From the cell containing the given text, extract its center point as (x, y) coordinate. 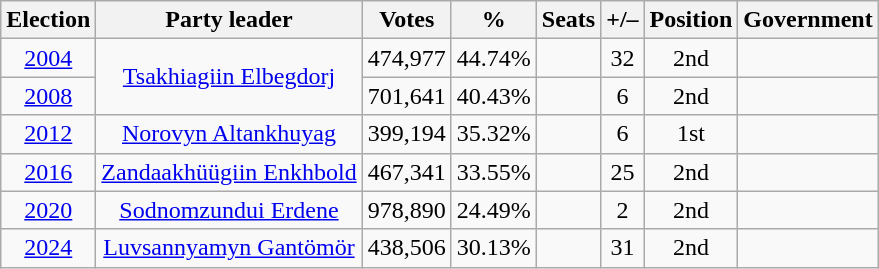
Norovyn Altankhuyag (229, 134)
Government (808, 20)
Zandaakhüügiin Enkhbold (229, 172)
1st (691, 134)
399,194 (406, 134)
32 (622, 58)
2008 (48, 96)
Luvsannyamyn Gantömör (229, 248)
24.49% (494, 210)
30.13% (494, 248)
Votes (406, 20)
Party leader (229, 20)
438,506 (406, 248)
40.43% (494, 96)
Election (48, 20)
% (494, 20)
2020 (48, 210)
Tsakhiagiin Elbegdorj (229, 77)
Sodnomzundui Erdene (229, 210)
2024 (48, 248)
2012 (48, 134)
701,641 (406, 96)
474,977 (406, 58)
Seats (568, 20)
44.74% (494, 58)
35.32% (494, 134)
2004 (48, 58)
31 (622, 248)
33.55% (494, 172)
467,341 (406, 172)
2016 (48, 172)
Position (691, 20)
25 (622, 172)
2 (622, 210)
978,890 (406, 210)
+/– (622, 20)
